Pinpoint the cell where the given text exists, returning its [X, Y] midpoint coordinate. 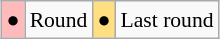
Last round [168, 20]
Round [59, 20]
